From the cell containing the given text, extract its center point as [x, y] coordinate. 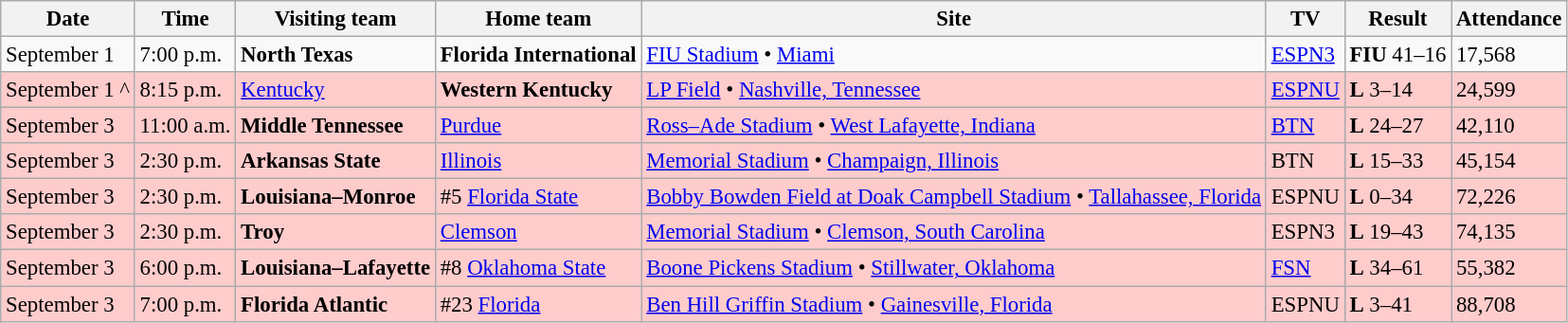
Western Kentucky [538, 90]
Time [186, 19]
Florida International [538, 55]
11:00 a.m. [186, 126]
Boone Pickens Stadium • Stillwater, Oklahoma [953, 268]
88,708 [1509, 304]
Result [1397, 19]
September 1 [68, 55]
#23 Florida [538, 304]
L 3–14 [1397, 90]
Bobby Bowden Field at Doak Campbell Stadium • Tallahassee, Florida [953, 197]
FIU Stadium • Miami [953, 55]
42,110 [1509, 126]
Attendance [1509, 19]
Ben Hill Griffin Stadium • Gainesville, Florida [953, 304]
L 24–27 [1397, 126]
Illinois [538, 161]
Date [68, 19]
55,382 [1509, 268]
September 1 ^ [68, 90]
Clemson [538, 232]
17,568 [1509, 55]
45,154 [1509, 161]
FSN [1306, 268]
8:15 p.m. [186, 90]
L 19–43 [1397, 232]
Middle Tennessee [335, 126]
Louisiana–Monroe [335, 197]
24,599 [1509, 90]
L 15–33 [1397, 161]
6:00 p.m. [186, 268]
LP Field • Nashville, Tennessee [953, 90]
L 3–41 [1397, 304]
Troy [335, 232]
TV [1306, 19]
Louisiana–Lafayette [335, 268]
Ross–Ade Stadium • West Lafayette, Indiana [953, 126]
Visiting team [335, 19]
Kentucky [335, 90]
74,135 [1509, 232]
L 0–34 [1397, 197]
FIU 41–16 [1397, 55]
Purdue [538, 126]
North Texas [335, 55]
Home team [538, 19]
Site [953, 19]
Memorial Stadium • Clemson, South Carolina [953, 232]
Florida Atlantic [335, 304]
#8 Oklahoma State [538, 268]
L 34–61 [1397, 268]
Arkansas State [335, 161]
#5 Florida State [538, 197]
Memorial Stadium • Champaign, Illinois [953, 161]
72,226 [1509, 197]
